Pinpoint the cell where the given text exists, returning its [x, y] midpoint coordinate. 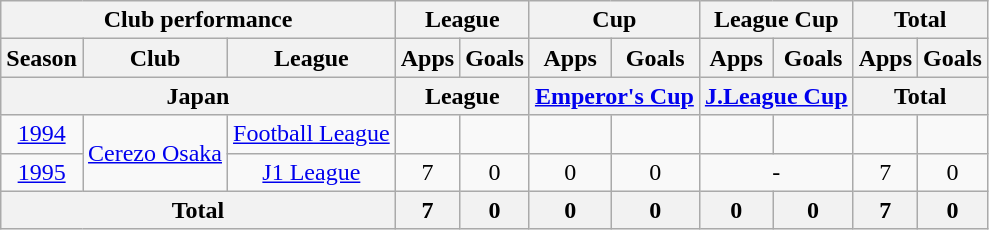
Football League [312, 134]
1995 [42, 172]
Cup [614, 20]
J1 League [312, 172]
Season [42, 58]
- [776, 172]
J.League Cup [776, 96]
Club [154, 58]
Emperor's Cup [614, 96]
League Cup [776, 20]
Club performance [198, 20]
Japan [198, 96]
Cerezo Osaka [154, 153]
1994 [42, 134]
